Search for the cell housing the specified text and yield its [x, y] center coordinate. 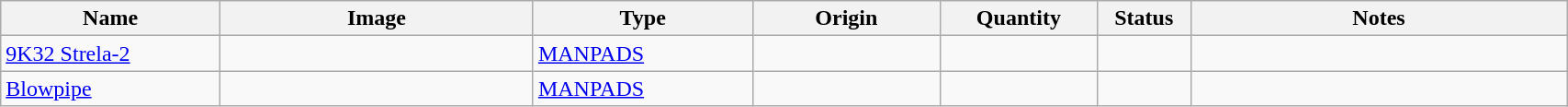
Status [1144, 18]
Notes [1378, 18]
Name [110, 18]
Type [643, 18]
9K32 Strela-2 [110, 53]
Quantity [1019, 18]
Origin [847, 18]
Blowpipe [110, 89]
Image [377, 18]
